From the cell containing the given text, extract its center point as (x, y) coordinate. 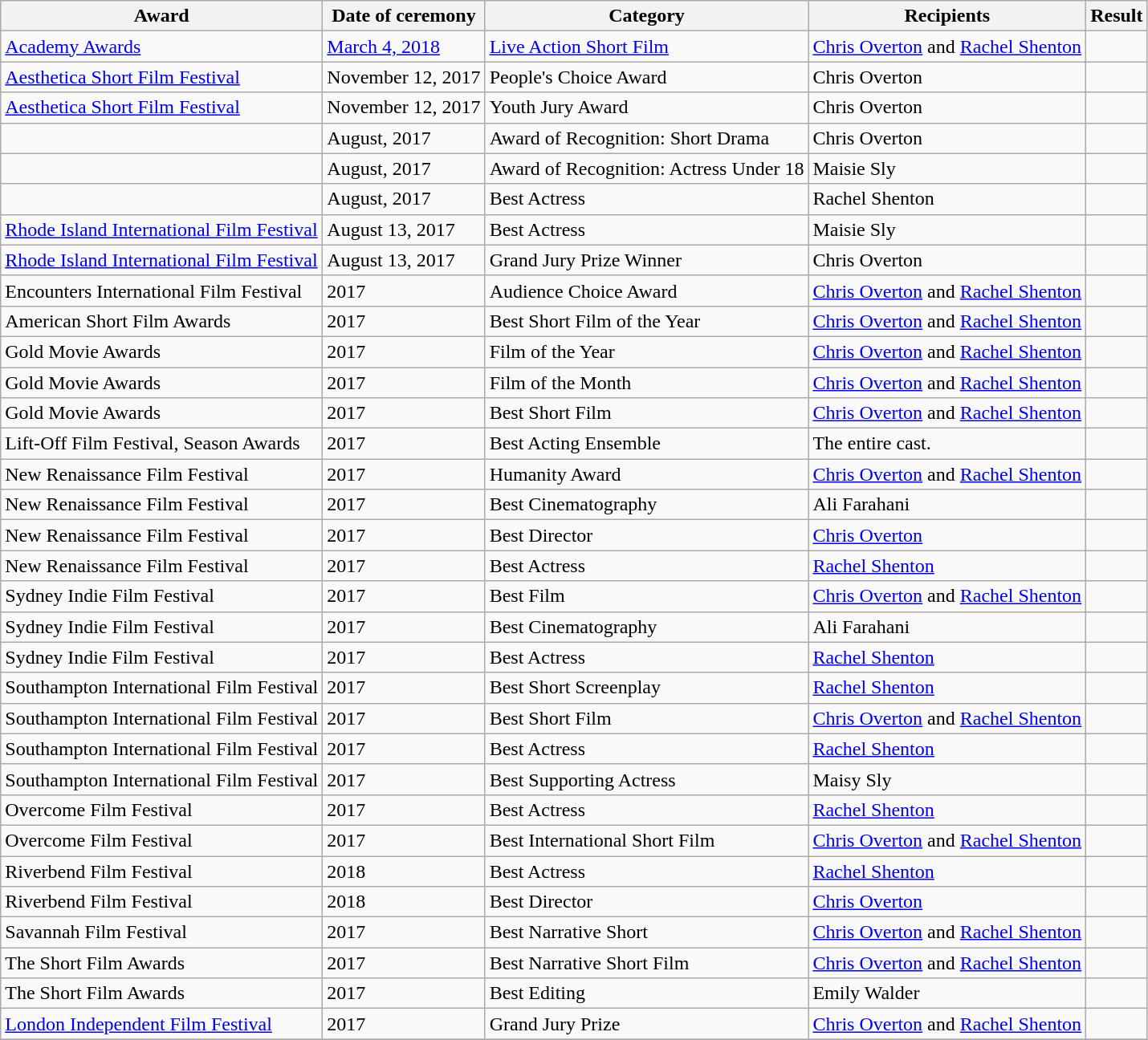
Best Short Screenplay (647, 688)
Best Supporting Actress (647, 779)
Award of Recognition: Short Drama (647, 138)
Audience Choice Award (647, 290)
People's Choice Award (647, 77)
Live Action Short Film (647, 47)
Grand Jury Prize (647, 1024)
Result (1117, 16)
Recipients (947, 16)
Award of Recognition: Actress Under 18 (647, 169)
Encounters International Film Festival (162, 290)
Best International Short Film (647, 840)
Best Narrative Short (647, 932)
Award (162, 16)
American Short Film Awards (162, 321)
Best Narrative Short Film (647, 963)
Best Acting Ensemble (647, 444)
Youth Jury Award (647, 108)
Emily Walder (947, 993)
Humanity Award (647, 474)
Best Editing (647, 993)
March 4, 2018 (404, 47)
The entire cast. (947, 444)
Grand Jury Prize Winner (647, 260)
Best Film (647, 596)
Lift-Off Film Festival, Season Awards (162, 444)
London Independent Film Festival (162, 1024)
Category (647, 16)
Academy Awards (162, 47)
Maisy Sly (947, 779)
Film of the Year (647, 351)
Savannah Film Festival (162, 932)
Film of the Month (647, 383)
Date of ceremony (404, 16)
Best Short Film of the Year (647, 321)
